Determine the [X, Y] coordinate at the center of the cell enclosing the given text.  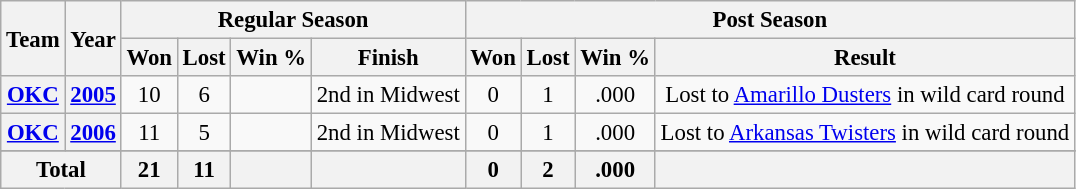
Total [61, 170]
10 [149, 95]
Team [33, 38]
Result [864, 58]
Finish [388, 58]
5 [204, 133]
21 [149, 170]
2006 [93, 133]
6 [204, 95]
Year [93, 38]
Post Season [770, 20]
Lost to Arkansas Twisters in wild card round [864, 133]
2005 [93, 95]
2 [548, 170]
Regular Season [293, 20]
Lost to Amarillo Dusters in wild card round [864, 95]
